For the text-containing cell, return its midpoint in [X, Y] coordinate format. 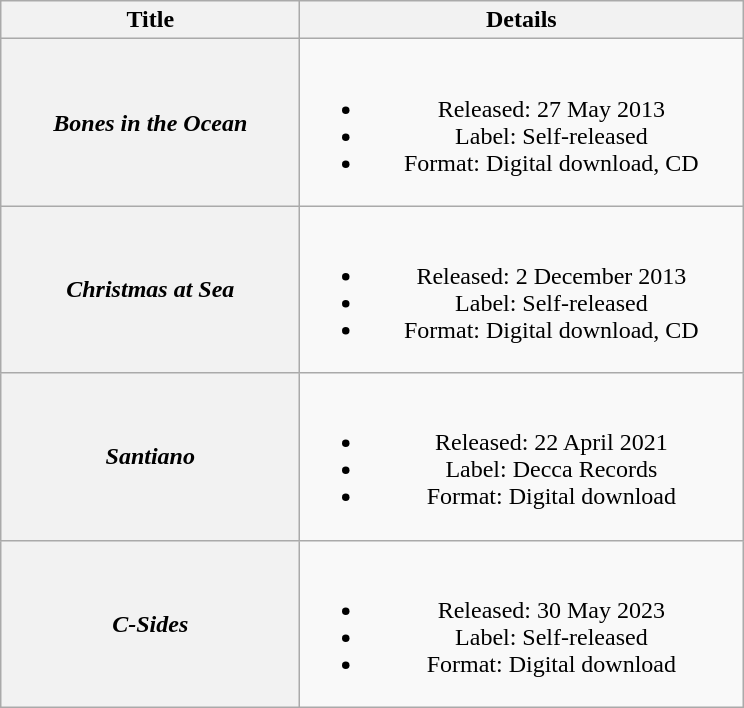
Released: 22 April 2021Label: Decca RecordsFormat: Digital download [522, 456]
Title [150, 20]
Details [522, 20]
C-Sides [150, 624]
Santiano [150, 456]
Released: 2 December 2013Label: Self-releasedFormat: Digital download, CD [522, 290]
Bones in the Ocean [150, 122]
Christmas at Sea [150, 290]
Released: 30 May 2023Label: Self-releasedFormat: Digital download [522, 624]
Released: 27 May 2013Label: Self-releasedFormat: Digital download, CD [522, 122]
